Return (X, Y) of the center of cell containing provided text 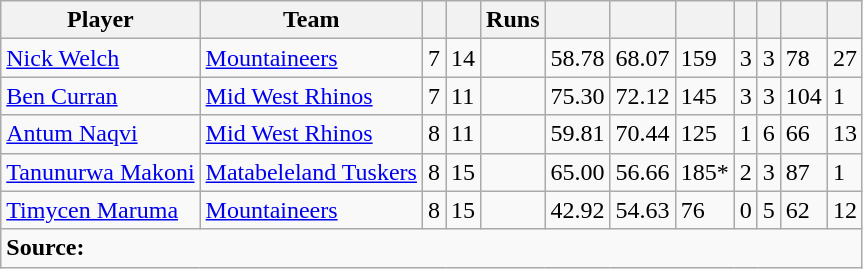
76 (704, 210)
159 (704, 58)
42.92 (578, 210)
27 (844, 58)
59.81 (578, 134)
54.63 (642, 210)
185* (704, 172)
65.00 (578, 172)
Matabeleland Tuskers (311, 172)
56.66 (642, 172)
104 (804, 96)
58.78 (578, 58)
Tanunurwa Makoni (100, 172)
2 (746, 172)
0 (746, 210)
75.30 (578, 96)
87 (804, 172)
68.07 (642, 58)
125 (704, 134)
13 (844, 134)
62 (804, 210)
Team (311, 20)
Nick Welch (100, 58)
78 (804, 58)
Ben Curran (100, 96)
72.12 (642, 96)
70.44 (642, 134)
Antum Naqvi (100, 134)
12 (844, 210)
Player (100, 20)
14 (464, 58)
66 (804, 134)
Timycen Maruma (100, 210)
145 (704, 96)
6 (768, 134)
Runs (513, 20)
Source: (432, 248)
5 (768, 210)
